Capture the cell that displays the provided text and extract its (X, Y) central coordinate. 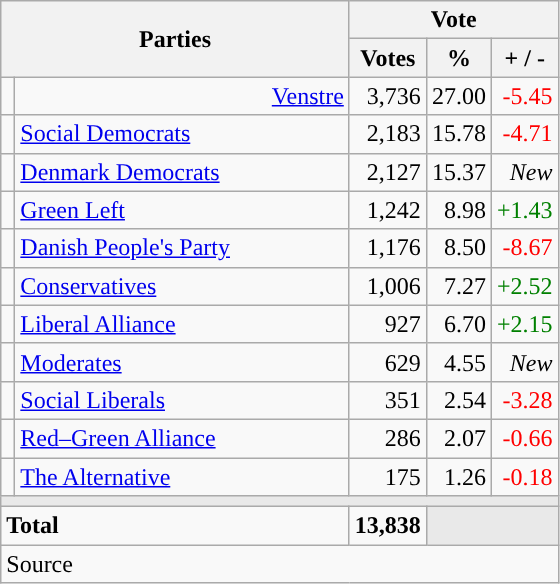
2,183 (388, 134)
Social Democrats (182, 134)
Vote (454, 20)
Denmark Democrats (182, 172)
% (458, 58)
Parties (176, 39)
-0.18 (524, 477)
15.78 (458, 134)
175 (388, 477)
1,242 (388, 210)
2,127 (388, 172)
15.37 (458, 172)
2.07 (458, 438)
3,736 (388, 96)
The Alternative (182, 477)
+2.52 (524, 286)
351 (388, 400)
286 (388, 438)
+1.43 (524, 210)
4.55 (458, 362)
1,006 (388, 286)
Total (176, 526)
13,838 (388, 526)
2.54 (458, 400)
1,176 (388, 248)
Danish People's Party (182, 248)
629 (388, 362)
+ / - (524, 58)
-5.45 (524, 96)
Red–Green Alliance (182, 438)
-0.66 (524, 438)
27.00 (458, 96)
6.70 (458, 324)
-3.28 (524, 400)
927 (388, 324)
Green Left (182, 210)
Conservatives (182, 286)
Social Liberals (182, 400)
Venstre (182, 96)
8.50 (458, 248)
7.27 (458, 286)
Moderates (182, 362)
1.26 (458, 477)
-8.67 (524, 248)
Votes (388, 58)
+2.15 (524, 324)
8.98 (458, 210)
Liberal Alliance (182, 324)
Source (280, 564)
-4.71 (524, 134)
